Capture the cell that displays the provided text and extract its [X, Y] central coordinate. 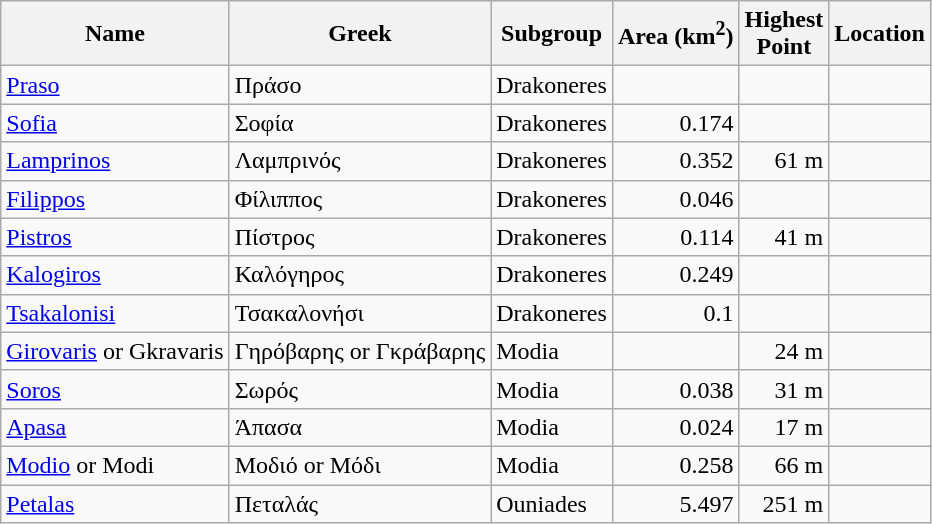
Tsakalonisi [115, 313]
Location [880, 34]
Area (km2) [676, 34]
Modio or Modi [115, 465]
HighestPoint [784, 34]
Γηρόβαρης or Γκράβαρης [360, 351]
17 m [784, 427]
Greek [360, 34]
Σοφία [360, 123]
41 m [784, 237]
0.258 [676, 465]
0.249 [676, 275]
Soros [115, 389]
Λαμπρινός [360, 161]
Pistros [115, 237]
Τσακαλονήσι [360, 313]
24 m [784, 351]
Μοδιό or Μόδι [360, 465]
Filippos [115, 199]
Subgroup [552, 34]
0.174 [676, 123]
0.114 [676, 237]
Πίστρος [360, 237]
Name [115, 34]
Καλόγηρος [360, 275]
Πράσο [360, 85]
66 m [784, 465]
Girovaris or Gkravaris [115, 351]
Lamprinos [115, 161]
Άπασα [360, 427]
Ouniades [552, 503]
0.046 [676, 199]
Kalogiros [115, 275]
Apasa [115, 427]
Sofia [115, 123]
0.1 [676, 313]
0.024 [676, 427]
Σωρός [360, 389]
Φίλιππος [360, 199]
251 m [784, 503]
5.497 [676, 503]
Praso [115, 85]
0.352 [676, 161]
Petalas [115, 503]
31 m [784, 389]
0.038 [676, 389]
61 m [784, 161]
Πεταλάς [360, 503]
